Capture the cell that displays the provided text and extract its [X, Y] central coordinate. 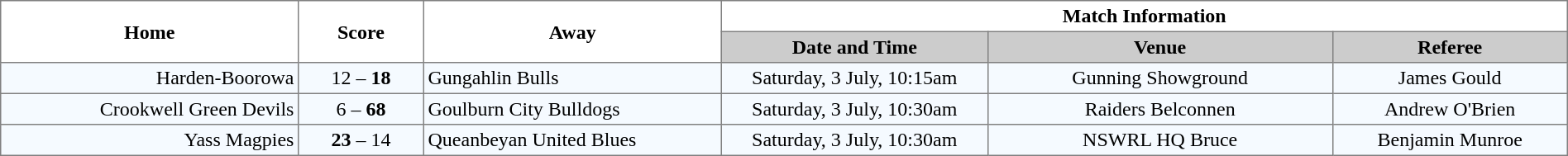
Match Information [1145, 17]
Crookwell Green Devils [150, 109]
NSWRL HQ Bruce [1159, 140]
Raiders Belconnen [1159, 109]
Home [150, 31]
Goulburn City Bulldogs [572, 109]
Date and Time [854, 47]
Harden-Boorowa [150, 78]
Andrew O'Brien [1450, 109]
Away [572, 31]
6 – 68 [361, 109]
Venue [1159, 47]
23 – 14 [361, 140]
James Gould [1450, 78]
Queanbeyan United Blues [572, 140]
Gungahlin Bulls [572, 78]
Score [361, 31]
Gunning Showground [1159, 78]
Saturday, 3 July, 10:15am [854, 78]
Yass Magpies [150, 140]
12 – 18 [361, 78]
Benjamin Munroe [1450, 140]
Referee [1450, 47]
